Return the [x, y] coordinate for the center point of the cell that contains the specified text.  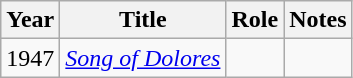
1947 [30, 58]
Song of Dolores [143, 58]
Year [30, 20]
Title [143, 20]
Notes [318, 20]
Role [255, 20]
